Find where the given text appears and provide that cell's center as (X, Y) coordinate. 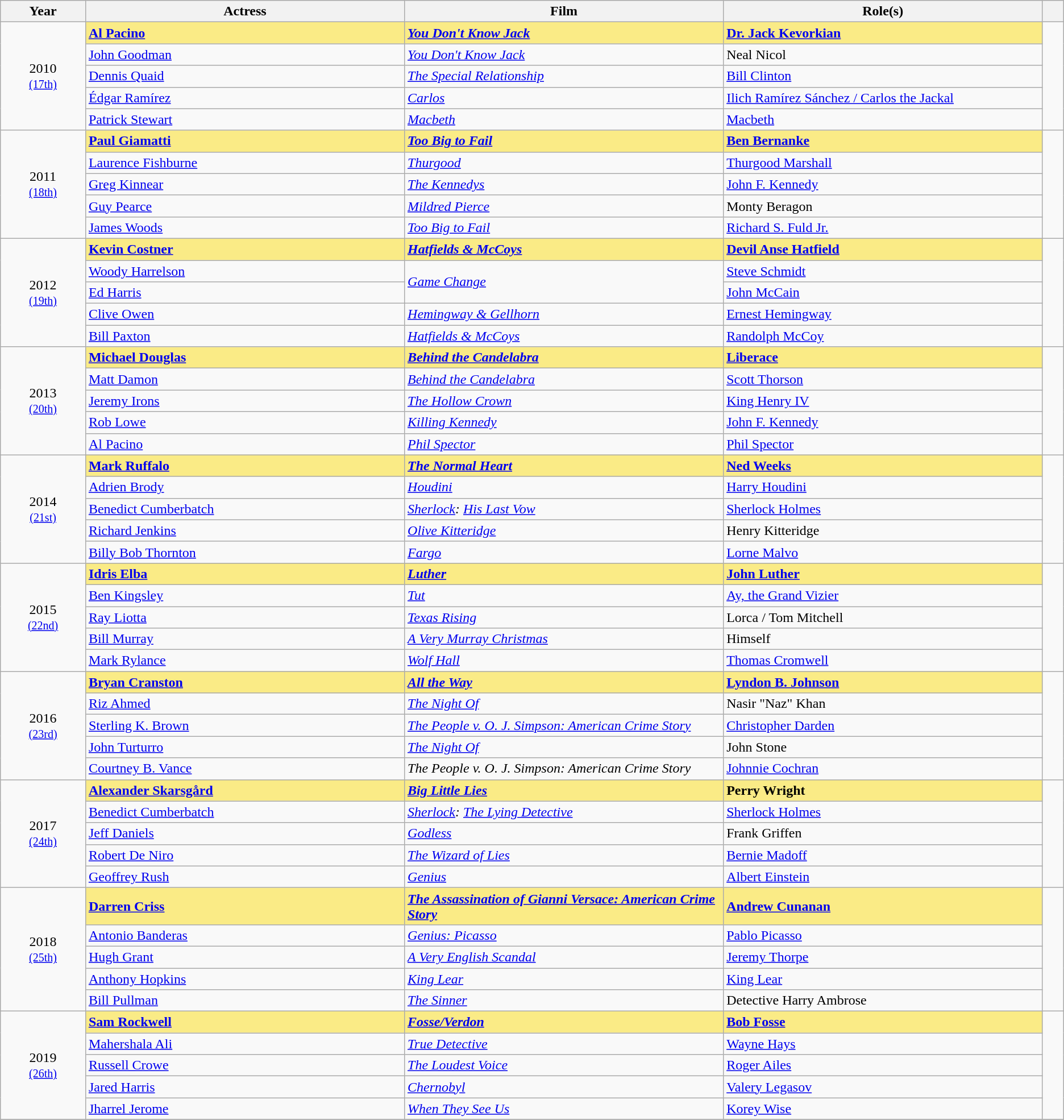
Lorne Malvo (883, 552)
Thomas Cromwell (883, 661)
Sherlock: His Last Vow (564, 509)
Valery Legasov (883, 1087)
Mildred Pierce (564, 206)
Houdini (564, 487)
Frank Griffen (883, 833)
Michael Douglas (244, 358)
When They See Us (564, 1109)
Tut (564, 595)
A Very English Scandal (564, 957)
Nasir "Naz" Khan (883, 704)
Laurence Fishburne (244, 163)
Olive Kitteridge (564, 530)
Albert Einstein (883, 877)
Richard S. Fuld Jr. (883, 227)
Fargo (564, 552)
Johnnie Cochran (883, 769)
Liberace (883, 358)
Wolf Hall (564, 661)
Roger Ailes (883, 1065)
Bill Clinton (883, 76)
The Wizard of Lies (564, 855)
Hemingway & Gellhorn (564, 314)
Geoffrey Rush (244, 877)
Rob Lowe (244, 422)
Idris Elba (244, 574)
Richard Jenkins (244, 530)
Ernest Hemingway (883, 314)
Hugh Grant (244, 957)
Texas Rising (564, 617)
Clive Owen (244, 314)
Ray Liotta (244, 617)
Antonio Banderas (244, 935)
Patrick Stewart (244, 119)
Bill Pullman (244, 1001)
Perry Wright (883, 790)
2019(26th) (43, 1065)
Darren Criss (244, 906)
Korey Wise (883, 1109)
2017(24th) (43, 833)
John Stone (883, 747)
Courtney B. Vance (244, 769)
All the Way (564, 682)
A Very Murray Christmas (564, 639)
Greg Kinnear (244, 184)
2011(18th) (43, 184)
Andrew Cunanan (883, 906)
Alexander Skarsgård (244, 790)
Carlos (564, 98)
Mark Ruffalo (244, 466)
Genius: Picasso (564, 935)
Fosse/Verdon (564, 1022)
John McCain (883, 293)
2012(19th) (43, 292)
Ned Weeks (883, 466)
Bill Murray (244, 639)
Billy Bob Thornton (244, 552)
Thurgood (564, 163)
Bill Paxton (244, 336)
Monty Beragon (883, 206)
2016(23rd) (43, 725)
Neal Nicol (883, 55)
Bob Fosse (883, 1022)
Scott Thorson (883, 379)
Adrien Brody (244, 487)
Film (564, 11)
Lyndon B. Johnson (883, 682)
Woody Harrelson (244, 271)
Actress (244, 11)
Jeremy Irons (244, 401)
Paul Giamatti (244, 141)
King Henry IV (883, 401)
Ed Harris (244, 293)
Game Change (564, 282)
John Turturro (244, 747)
Pablo Picasso (883, 935)
Mahershala Ali (244, 1044)
Ilich Ramírez Sánchez / Carlos the Jackal (883, 98)
Godless (564, 833)
Sherlock: The Lying Detective (564, 812)
The Normal Heart (564, 466)
The Loudest Voice (564, 1065)
Wayne Hays (883, 1044)
True Detective (564, 1044)
Luther (564, 574)
Ay, the Grand Vizier (883, 595)
Jared Harris (244, 1087)
James Woods (244, 227)
Lorca / Tom Mitchell (883, 617)
Riz Ahmed (244, 704)
Kevin Costner (244, 249)
Dr. Jack Kevorkian (883, 33)
Devil Anse Hatfield (883, 249)
2014(21st) (43, 509)
Matt Damon (244, 379)
Guy Pearce (244, 206)
John Luther (883, 574)
Ben Bernanke (883, 141)
Big Little Lies (564, 790)
Detective Harry Ambrose (883, 1001)
Sam Rockwell (244, 1022)
Role(s) (883, 11)
Ben Kingsley (244, 595)
Robert De Niro (244, 855)
Jharrel Jerome (244, 1109)
2010(17th) (43, 76)
Édgar Ramírez (244, 98)
Thurgood Marshall (883, 163)
Chernobyl (564, 1087)
2013(20th) (43, 401)
Dennis Quaid (244, 76)
2015(22nd) (43, 617)
Harry Houdini (883, 487)
Year (43, 11)
Bryan Cranston (244, 682)
Jeremy Thorpe (883, 957)
The Hollow Crown (564, 401)
Mark Rylance (244, 661)
The Special Relationship (564, 76)
Himself (883, 639)
Killing Kennedy (564, 422)
Sterling K. Brown (244, 725)
Anthony Hopkins (244, 978)
Jeff Daniels (244, 833)
Russell Crowe (244, 1065)
Genius (564, 877)
Christopher Darden (883, 725)
Steve Schmidt (883, 271)
2018(25th) (43, 949)
The Assassination of Gianni Versace: American Crime Story (564, 906)
Henry Kitteridge (883, 530)
Bernie Madoff (883, 855)
John Goodman (244, 55)
Randolph McCoy (883, 336)
The Sinner (564, 1001)
The Kennedys (564, 184)
